Detect which cell encompasses the target text, then output its [x, y] center coordinate. 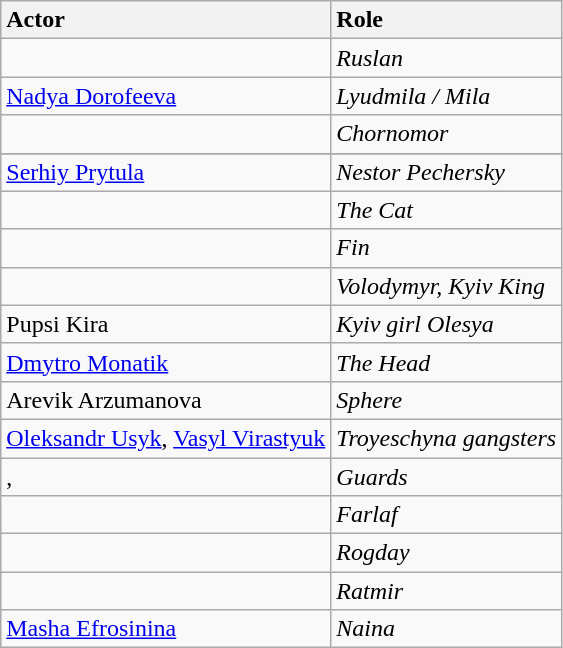
Role [446, 20]
Pupsi Kira [166, 324]
The Head [446, 362]
Volodymyr, Kyiv King [446, 286]
Lyudmila / Mila [446, 96]
Dmytro Monatik [166, 362]
Sphere [446, 400]
Fin [446, 248]
Masha Efrosinina [166, 629]
, [166, 477]
Naina [446, 629]
Ruslan [446, 58]
Arevik Arzumanova [166, 400]
Ratmir [446, 591]
The Cat [446, 210]
Troyeschyna gangsters [446, 438]
Kyiv girl Olesya [446, 324]
Rogday [446, 553]
Serhiy Prytula [166, 172]
Guards [446, 477]
Oleksandr Usyk, Vasyl Virastyuk [166, 438]
Nestor Pechersky [446, 172]
Farlaf [446, 515]
Chornomor [446, 134]
Nadya Dorofeeva [166, 96]
Actor [166, 20]
